Return [X, Y] of the center of cell containing provided text 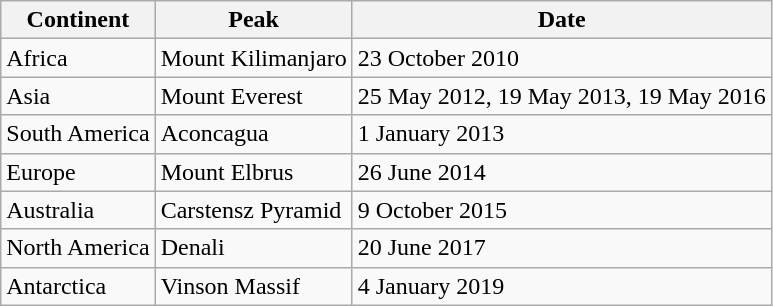
Australia [78, 210]
23 October 2010 [562, 58]
Antarctica [78, 286]
4 January 2019 [562, 286]
20 June 2017 [562, 248]
Asia [78, 96]
Carstensz Pyramid [254, 210]
Mount Kilimanjaro [254, 58]
Date [562, 20]
South America [78, 134]
Africa [78, 58]
Mount Elbrus [254, 172]
25 May 2012, 19 May 2013, 19 May 2016 [562, 96]
North America [78, 248]
Peak [254, 20]
Continent [78, 20]
1 January 2013 [562, 134]
Denali [254, 248]
Europe [78, 172]
Aconcagua [254, 134]
26 June 2014 [562, 172]
Vinson Massif [254, 286]
9 October 2015 [562, 210]
Mount Everest [254, 96]
